Search for the cell housing the specified text and yield its (X, Y) center coordinate. 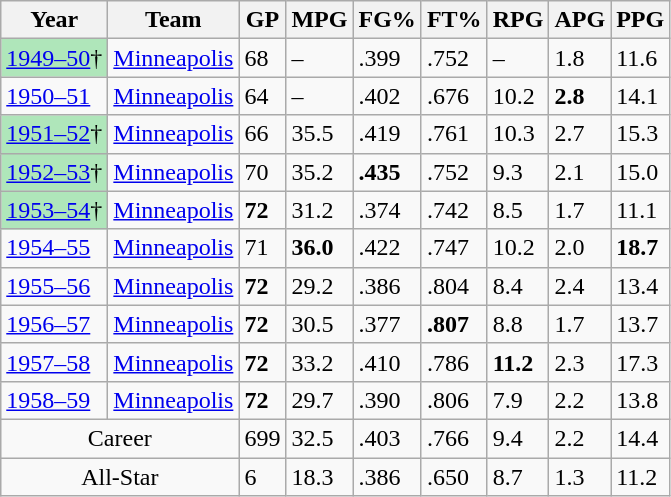
8.5 (518, 210)
Year (54, 20)
.377 (387, 324)
13.7 (640, 324)
.399 (387, 58)
All-Star (120, 477)
.786 (454, 362)
.374 (387, 210)
1953–54† (54, 210)
.650 (454, 477)
2.1 (580, 172)
70 (262, 172)
10.3 (518, 134)
1949–50† (54, 58)
9.3 (518, 172)
1957–58 (54, 362)
31.2 (320, 210)
35.5 (320, 134)
14.4 (640, 438)
.435 (387, 172)
18.3 (320, 477)
APG (580, 20)
8.8 (518, 324)
8.4 (518, 286)
18.7 (640, 248)
MPG (320, 20)
1956–57 (54, 324)
.742 (454, 210)
.390 (387, 400)
1955–56 (54, 286)
.807 (454, 324)
.761 (454, 134)
GP (262, 20)
FT% (454, 20)
11.6 (640, 58)
.410 (387, 362)
30.5 (320, 324)
.402 (387, 96)
Career (120, 438)
8.7 (518, 477)
.403 (387, 438)
2.8 (580, 96)
33.2 (320, 362)
1951–52† (54, 134)
29.7 (320, 400)
11.1 (640, 210)
.676 (454, 96)
2.4 (580, 286)
64 (262, 96)
15.0 (640, 172)
2.7 (580, 134)
PPG (640, 20)
35.2 (320, 172)
.804 (454, 286)
1952–53† (54, 172)
FG% (387, 20)
66 (262, 134)
1954–55 (54, 248)
7.9 (518, 400)
13.8 (640, 400)
6 (262, 477)
699 (262, 438)
36.0 (320, 248)
.747 (454, 248)
1950–51 (54, 96)
13.4 (640, 286)
14.1 (640, 96)
.766 (454, 438)
15.3 (640, 134)
.806 (454, 400)
RPG (518, 20)
32.5 (320, 438)
29.2 (320, 286)
2.0 (580, 248)
68 (262, 58)
17.3 (640, 362)
9.4 (518, 438)
71 (262, 248)
2.3 (580, 362)
Team (174, 20)
1.8 (580, 58)
1958–59 (54, 400)
.422 (387, 248)
.419 (387, 134)
1.3 (580, 477)
